Extract the [x, y] coordinate from the center of the cell holding the provided text.  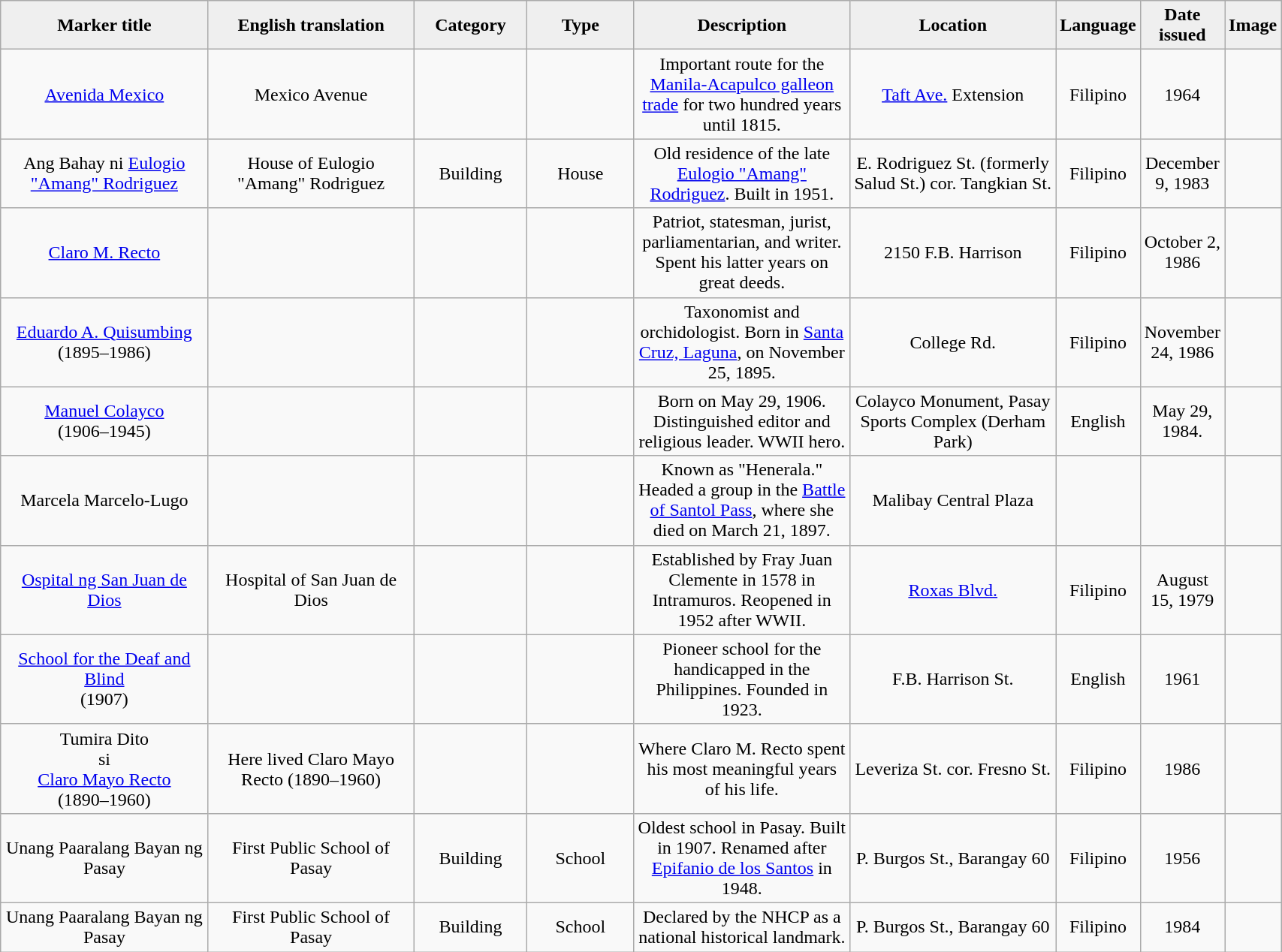
School for the Deaf and Blind(1907) [104, 679]
Patriot, statesman, jurist, parliamentarian, and writer. Spent his latter years on great deeds. [742, 252]
Mexico Avenue [311, 95]
Malibay Central Plaza [953, 500]
F.B. Harrison St. [953, 679]
Location [953, 26]
Description [742, 26]
1964 [1182, 95]
Where Claro M. Recto spent his most meaningful years of his life. [742, 769]
October 2, 1986 [1182, 252]
Claro M. Recto [104, 252]
Taft Ave. Extension [953, 95]
House of Eulogio "Amang" Rodriguez [311, 173]
1986 [1182, 769]
Marcela Marcelo-Lugo [104, 500]
Eduardo A. Quisumbing(1895–1986) [104, 342]
Colayco Monument, Pasay Sports Complex (Derham Park) [953, 421]
Type [581, 26]
August 15, 1979 [1182, 590]
2150 F.B. Harrison [953, 252]
1984 [1182, 926]
Avenida Mexico [104, 95]
Hospital of San Juan de Dios [311, 590]
Leveriza St. cor. Fresno St. [953, 769]
Ang Bahay ni Eulogio "Amang" Rodriguez [104, 173]
House [581, 173]
Old residence of the late Eulogio "Amang" Rodriguez. Built in 1951. [742, 173]
Tumira Dito si Claro Mayo Recto(1890–1960) [104, 769]
Known as "Henerala." Headed a group in the Battle of Santol Pass, where she died on March 21, 1897. [742, 500]
Ospital ng San Juan de Dios [104, 590]
Important route for the Manila-Acapulco galleon trade for two hundred years until 1815. [742, 95]
Category [470, 26]
E. Rodriguez St. (formerly Salud St.) cor. Tangkian St. [953, 173]
Declared by the NHCP as a national historical landmark. [742, 926]
Image [1253, 26]
November 24, 1986 [1182, 342]
College Rd. [953, 342]
1956 [1182, 857]
Marker title [104, 26]
English translation [311, 26]
May 29, 1984. [1182, 421]
Born on May 29, 1906. Distinguished editor and religious leader. WWII hero. [742, 421]
Taxonomist and orchidologist. Born in Santa Cruz, Laguna, on November 25, 1895. [742, 342]
Roxas Blvd. [953, 590]
Manuel Colayco(1906–1945) [104, 421]
December 9, 1983 [1182, 173]
Date issued [1182, 26]
Oldest school in Pasay. Built in 1907. Renamed after Epifanio de los Santos in 1948. [742, 857]
Language [1098, 26]
Pioneer school for the handicapped in the Philippines. Founded in 1923. [742, 679]
Here lived Claro Mayo Recto (1890–1960) [311, 769]
Established by Fray Juan Clemente in 1578 in Intramuros. Reopened in 1952 after WWII. [742, 590]
1961 [1182, 679]
